Return [x, y] of the center of cell containing provided text 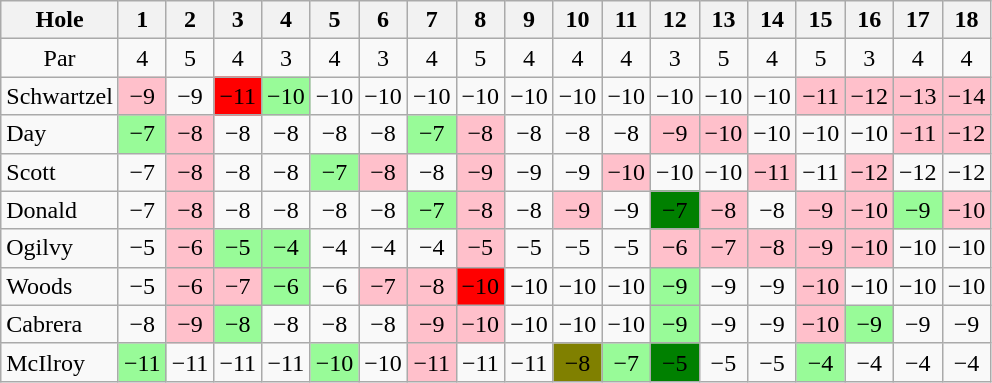
10 [578, 20]
Woods [60, 286]
−13 [918, 96]
McIlroy [60, 362]
Par [60, 58]
Day [60, 134]
12 [674, 20]
2 [190, 20]
Ogilvy [60, 248]
Cabrera [60, 324]
9 [530, 20]
6 [384, 20]
18 [966, 20]
16 [870, 20]
8 [480, 20]
Hole [60, 20]
13 [724, 20]
Donald [60, 210]
15 [820, 20]
1 [142, 20]
17 [918, 20]
Schwartzel [60, 96]
11 [626, 20]
14 [772, 20]
−14 [966, 96]
7 [432, 20]
Scott [60, 172]
